From the cell containing the given text, extract its center point as (X, Y) coordinate. 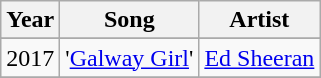
Artist (260, 20)
Song (130, 20)
Ed Sheeran (260, 58)
2017 (30, 58)
Year (30, 20)
'Galway Girl' (130, 58)
